Identify which cell holds the provided text, then report its (x, y) central coordinate. 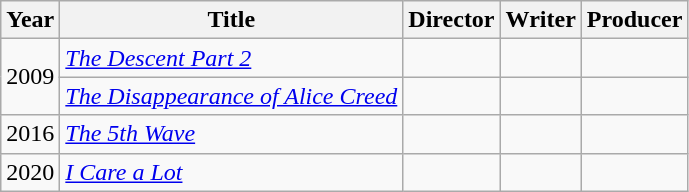
Producer (634, 20)
Director (452, 20)
The Disappearance of Alice Creed (232, 96)
Title (232, 20)
Writer (540, 20)
I Care a Lot (232, 172)
2020 (30, 172)
Year (30, 20)
The 5th Wave (232, 134)
The Descent Part 2 (232, 58)
2016 (30, 134)
2009 (30, 77)
